Find where the given text appears and provide that cell's center as (x, y) coordinate. 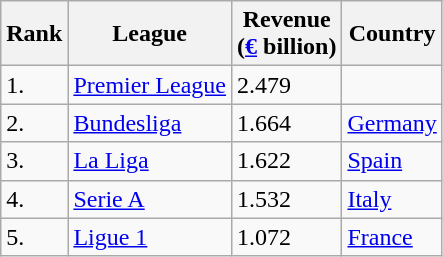
5. (34, 237)
1.532 (287, 199)
Bundesliga (150, 123)
2. (34, 123)
1.622 (287, 161)
League (150, 34)
2.479 (287, 85)
3. (34, 161)
Country (392, 34)
Revenue(€ billion) (287, 34)
1.072 (287, 237)
Ligue 1 (150, 237)
La Liga (150, 161)
1.664 (287, 123)
France (392, 237)
Spain (392, 161)
Italy (392, 199)
1. (34, 85)
4. (34, 199)
Serie A (150, 199)
Rank (34, 34)
Premier League (150, 85)
Germany (392, 123)
